Capture the cell that displays the provided text and extract its (x, y) central coordinate. 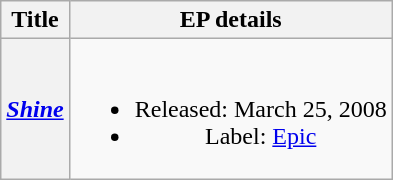
Released: March 25, 2008Label: Epic (230, 109)
EP details (230, 20)
Shine (35, 109)
Title (35, 20)
